Provide the [X, Y] coordinate of the cell's center where the given text is located.  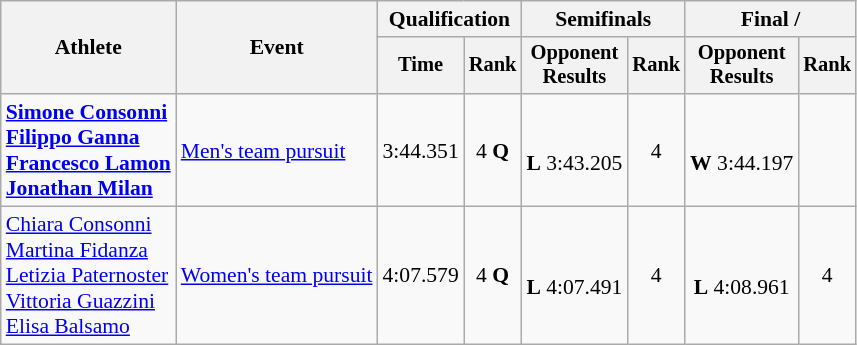
L 4:08.961 [742, 276]
Chiara ConsonniMartina FidanzaLetizia PaternosterVittoria GuazziniElisa Balsamo [88, 276]
Final / [770, 19]
3:44.351 [420, 150]
Men's team pursuit [277, 150]
L 3:43.205 [574, 150]
Time [420, 66]
W 3:44.197 [742, 150]
Qualification [449, 19]
Athlete [88, 48]
Semifinals [603, 19]
L 4:07.491 [574, 276]
Simone ConsonniFilippo GannaFrancesco LamonJonathan Milan [88, 150]
Event [277, 48]
4:07.579 [420, 276]
Women's team pursuit [277, 276]
